Scan for the cell matching the given text and deliver its (x, y) coordinate at center. 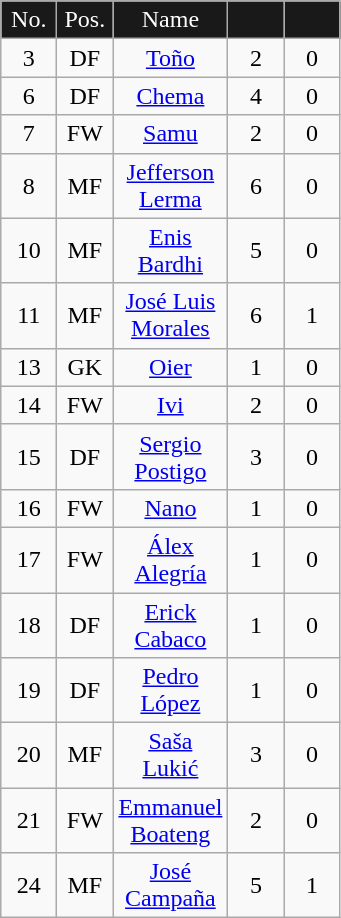
Samu (170, 134)
José Luis Morales (170, 316)
Name (170, 20)
7 (29, 134)
10 (29, 250)
18 (29, 624)
Álex Alegría (170, 560)
16 (29, 508)
Jefferson Lerma (170, 186)
Emmanuel Boateng (170, 820)
14 (29, 405)
19 (29, 690)
Nano (170, 508)
Ivi (170, 405)
Pedro López (170, 690)
24 (29, 886)
Saša Lukić (170, 756)
20 (29, 756)
21 (29, 820)
17 (29, 560)
José Campaña (170, 886)
11 (29, 316)
Pos. (85, 20)
Erick Cabaco (170, 624)
4 (256, 96)
Oier (170, 367)
8 (29, 186)
13 (29, 367)
Chema (170, 96)
Toño (170, 58)
Sergio Postigo (170, 456)
GK (85, 367)
15 (29, 456)
Enis Bardhi (170, 250)
No. (29, 20)
